Return (X, Y) of the center of cell containing provided text 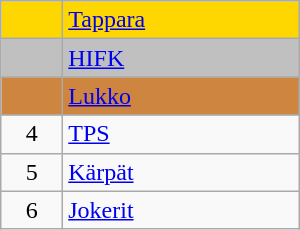
Jokerit (182, 210)
Lukko (182, 96)
TPS (182, 134)
Kärpät (182, 172)
4 (32, 134)
5 (32, 172)
6 (32, 210)
Tappara (182, 20)
HIFK (182, 58)
